For the text-containing cell, return its midpoint in (x, y) coordinate format. 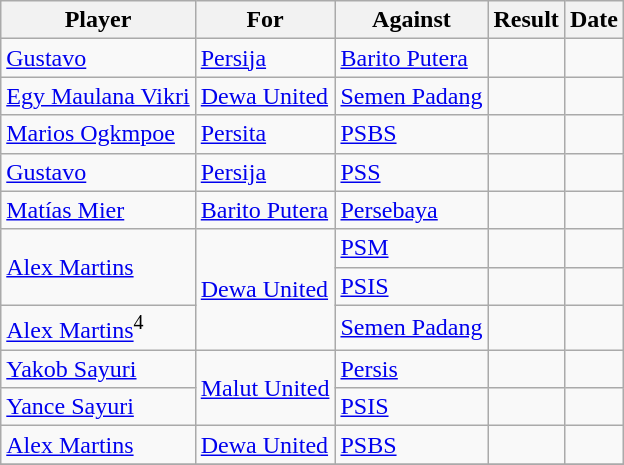
Player (98, 20)
Persis (412, 369)
Persita (265, 134)
Matías Mier (98, 210)
Alex Martins4 (98, 328)
Marios Ogkmpoe (98, 134)
Yakob Sayuri (98, 369)
For (265, 20)
Malut United (265, 388)
Result (526, 20)
PSS (412, 172)
Egy Maulana Vikri (98, 96)
Persebaya (412, 210)
PSM (412, 248)
Date (594, 20)
Yance Sayuri (98, 407)
Against (412, 20)
